Output the (X, Y) coordinate of the center of the cell containing the given text.  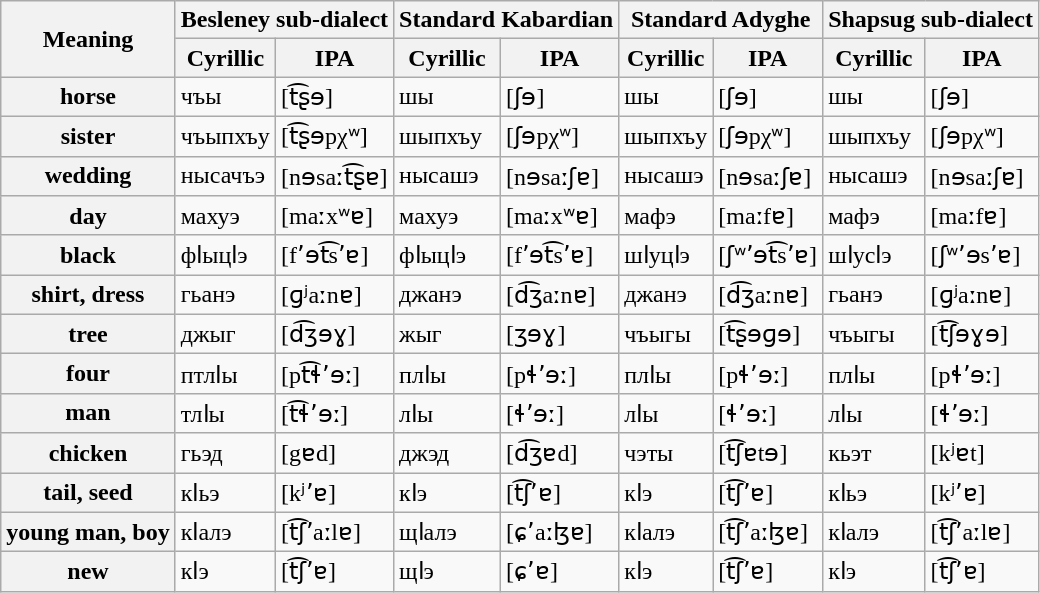
four (88, 374)
[d͡ʒɘɣ] (335, 334)
джэд (448, 453)
tail, seed (88, 492)
[t͡ʂɘ] (335, 97)
щӏалэ (448, 532)
[d͡ʒɐd] (559, 453)
[t͡ɬʼɘː] (335, 413)
джыг (225, 334)
horse (88, 97)
Meaning (88, 39)
[ɕʼɐ] (559, 572)
чэты (666, 453)
day (88, 216)
тлӏы (225, 413)
black (88, 255)
[t͡ʃɐtɘ] (768, 453)
шӏуцӏэ (666, 255)
[nɘsaːt͡ʂɐ] (335, 176)
чъыпхъу (225, 136)
[ʃʷʼɘt͡sʼɐ] (768, 255)
нысачъэ (225, 176)
shirt, dress (88, 295)
Standard Kabardian (506, 20)
new (88, 572)
[ʃʷʼɘsʼɐ] (982, 255)
chicken (88, 453)
[t͡ʂɘpχʷ] (335, 136)
[kʲɐt] (982, 453)
young man, boy (88, 532)
Shapsug sub-dialect (931, 20)
wedding (88, 176)
tree (88, 334)
[ɕʼaːɮɐ] (559, 532)
[pt͡ɬʼɘː] (335, 374)
кьэт (874, 453)
чъы (225, 97)
птлӏы (225, 374)
гьэд (225, 453)
sister (88, 136)
[t͡ʃʼaːɮɐ] (768, 532)
man (88, 413)
Besleney sub-dialect (284, 20)
[t͡ʃɘɣɘ] (982, 334)
Standard Adyghe (721, 20)
[ʒɘɣ] (559, 334)
щӏэ (448, 572)
[t͡ʂɘɡɘ] (768, 334)
жыг (448, 334)
[gɐd] (335, 453)
шӏусӏэ (874, 255)
